For the text-containing cell, return its midpoint in (X, Y) coordinate format. 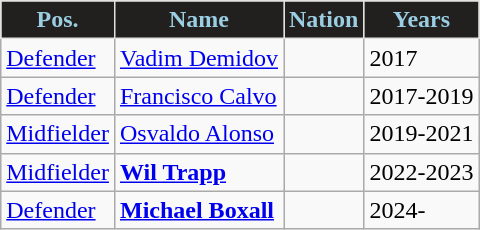
2017-2019 (422, 96)
Osvaldo Alonso (198, 134)
Name (198, 20)
2017 (422, 58)
Michael Boxall (198, 210)
Pos. (58, 20)
Francisco Calvo (198, 96)
2019-2021 (422, 134)
Nation (324, 20)
Vadim Demidov (198, 58)
2022-2023 (422, 172)
Years (422, 20)
Wil Trapp (198, 172)
2024- (422, 210)
